Search for the cell housing the specified text and yield its [X, Y] center coordinate. 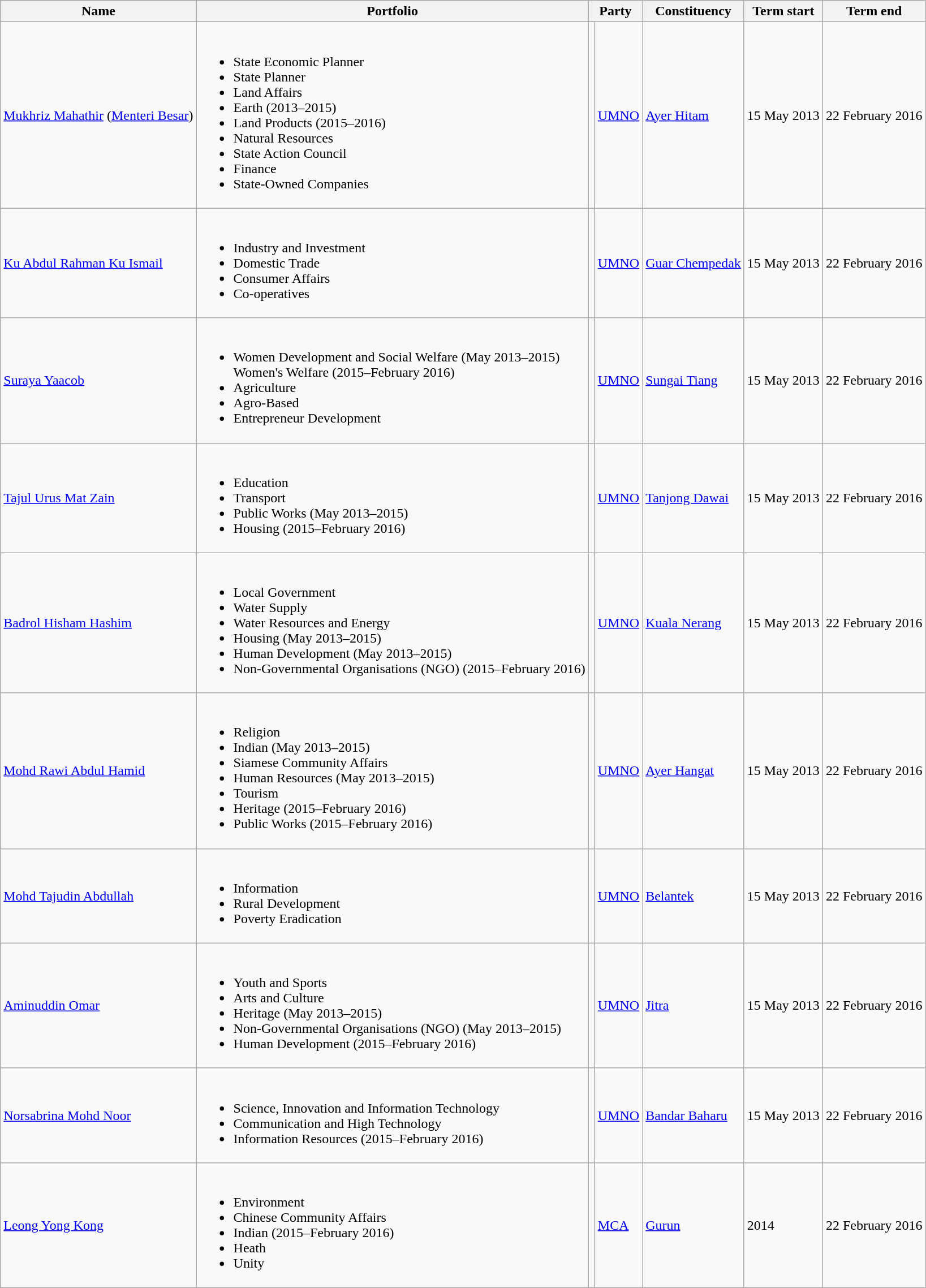
Tanjong Dawai [694, 498]
Belantek [694, 896]
Ayer Hitam [694, 115]
Mohd Rawi Abdul Hamid [98, 770]
Term start [783, 11]
Mukhriz Mahathir (Menteri Besar) [98, 115]
Women Development and Social Welfare (May 2013–2015) Women's Welfare (2015–February 2016)AgricultureAgro-BasedEntrepreneur Development [393, 380]
Ku Abdul Rahman Ku Ismail [98, 263]
EnvironmentChinese Community AffairsIndian (2015–February 2016)HeathUnity [393, 1225]
Leong Yong Kong [98, 1225]
Norsabrina Mohd Noor [98, 1115]
Guar Chempedak [694, 263]
Name [98, 11]
Aminuddin Omar [98, 1006]
Portfolio [393, 11]
MCA [618, 1225]
Term end [874, 11]
Gurun [694, 1225]
Badrol Hisham Hashim [98, 623]
Sungai Tiang [694, 380]
Suraya Yaacob [98, 380]
Constituency [694, 11]
Jitra [694, 1006]
2014 [783, 1225]
Bandar Baharu [694, 1115]
Youth and SportsArts and CultureHeritage (May 2013–2015)Non-Governmental Organisations (NGO) (May 2013–2015)Human Development (2015–February 2016) [393, 1006]
Science, Innovation and Information TechnologyCommunication and High TechnologyInformation Resources (2015–February 2016) [393, 1115]
Tajul Urus Mat Zain [98, 498]
EducationTransportPublic Works (May 2013–2015)Housing (2015–February 2016) [393, 498]
Mohd Tajudin Abdullah [98, 896]
Ayer Hangat [694, 770]
Party [615, 11]
InformationRural DevelopmentPoverty Eradication [393, 896]
Industry and InvestmentDomestic TradeConsumer AffairsCo-operatives [393, 263]
Kuala Nerang [694, 623]
